Pinpoint the cell where the given text exists, returning its (x, y) midpoint coordinate. 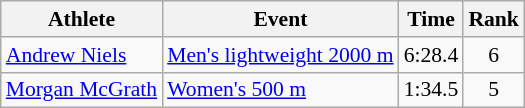
Athlete (82, 19)
5 (494, 90)
Men's lightweight 2000 m (280, 55)
Time (432, 19)
Event (280, 19)
Rank (494, 19)
Andrew Niels (82, 55)
1:34.5 (432, 90)
Morgan McGrath (82, 90)
6:28.4 (432, 55)
6 (494, 55)
Women's 500 m (280, 90)
